Search for the cell housing the specified text and yield its [X, Y] center coordinate. 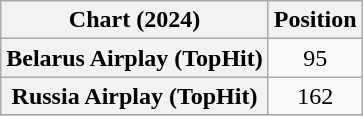
95 [315, 58]
Position [315, 20]
162 [315, 96]
Russia Airplay (TopHit) [135, 96]
Belarus Airplay (TopHit) [135, 58]
Chart (2024) [135, 20]
